Provide the [x, y] coordinate of the cell's center where the given text is located.  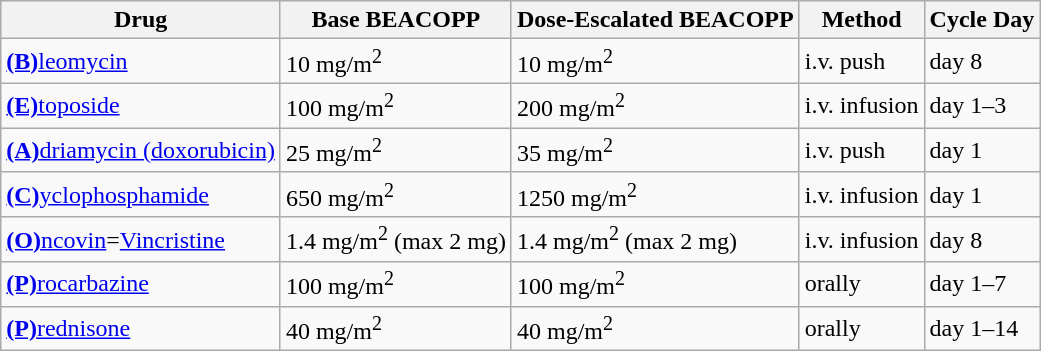
Drug [141, 20]
200 mg/m2 [655, 106]
Cycle Day [982, 20]
day 1–7 [982, 284]
(P)rednisone [141, 328]
day 1–3 [982, 106]
day 1–14 [982, 328]
650 mg/m2 [396, 194]
1250 mg/m2 [655, 194]
25 mg/m2 [396, 150]
(C)yclophosphamide [141, 194]
Method [862, 20]
35 mg/m2 [655, 150]
(B)leomycin [141, 62]
(E)toposide [141, 106]
(A)driamycin (doxorubicin) [141, 150]
Base BEACOPP [396, 20]
(P)rocarbazine [141, 284]
Dose-Escalated BEACOPP [655, 20]
(O)ncovin=Vincristine [141, 240]
